Scan for the cell matching the given text and deliver its (X, Y) coordinate at center. 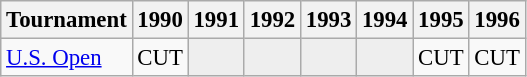
Tournament (66, 20)
1993 (328, 20)
U.S. Open (66, 58)
1990 (160, 20)
1991 (216, 20)
1995 (441, 20)
1994 (385, 20)
1992 (272, 20)
1996 (497, 20)
